Identify which cell holds the provided text, then report its (x, y) central coordinate. 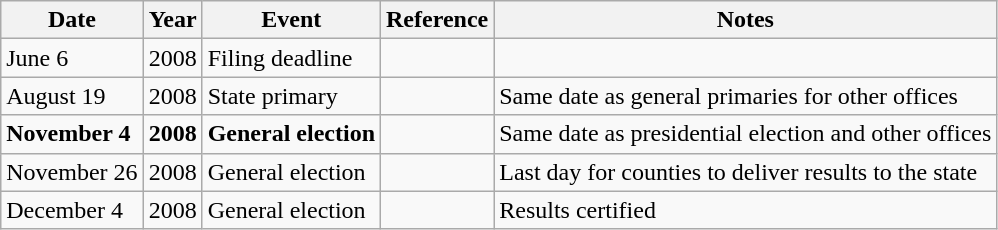
Reference (438, 20)
June 6 (72, 58)
December 4 (72, 210)
Filing deadline (291, 58)
Last day for counties to deliver results to the state (746, 172)
State primary (291, 96)
Same date as presidential election and other offices (746, 134)
November 26 (72, 172)
Notes (746, 20)
Results certified (746, 210)
August 19 (72, 96)
Year (172, 20)
Same date as general primaries for other offices (746, 96)
November 4 (72, 134)
Date (72, 20)
Event (291, 20)
